Determine the (x, y) coordinate at the center of the cell enclosing the given text.  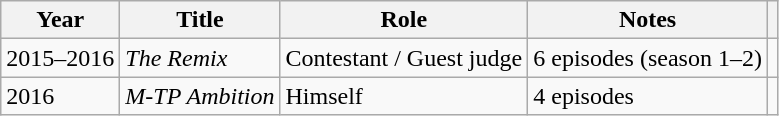
2016 (60, 96)
Role (404, 20)
4 episodes (648, 96)
2015–2016 (60, 58)
Title (200, 20)
Notes (648, 20)
Contestant / Guest judge (404, 58)
6 episodes (season 1–2) (648, 58)
Year (60, 20)
The Remix (200, 58)
Himself (404, 96)
M-TP Ambition (200, 96)
